For the text-containing cell, return its midpoint in (x, y) coordinate format. 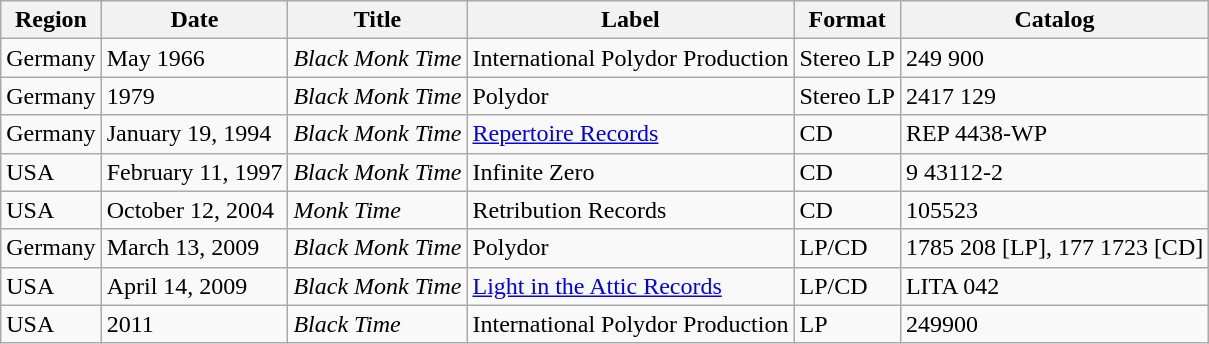
2417 129 (1054, 96)
Region (51, 20)
Light in the Attic Records (630, 286)
Infinite Zero (630, 172)
1979 (194, 96)
Format (847, 20)
Monk Time (378, 210)
October 12, 2004 (194, 210)
2011 (194, 324)
Retribution Records (630, 210)
Title (378, 20)
249 900 (1054, 58)
9 43112-2 (1054, 172)
LITA 042 (1054, 286)
249900 (1054, 324)
Label (630, 20)
February 11, 1997 (194, 172)
May 1966 (194, 58)
March 13, 2009 (194, 248)
Repertoire Records (630, 134)
Catalog (1054, 20)
105523 (1054, 210)
Date (194, 20)
1785 208 [LP], 177 1723 [CD] (1054, 248)
Black Time (378, 324)
REP 4438-WP (1054, 134)
January 19, 1994 (194, 134)
LP (847, 324)
April 14, 2009 (194, 286)
